Output the (X, Y) coordinate of the center of the cell containing the given text.  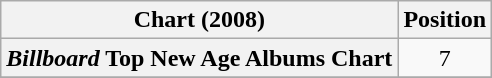
Position (445, 20)
Billboard Top New Age Albums Chart (200, 58)
Chart (2008) (200, 20)
7 (445, 58)
